Return the (x, y) coordinate for the center point of the cell that contains the specified text.  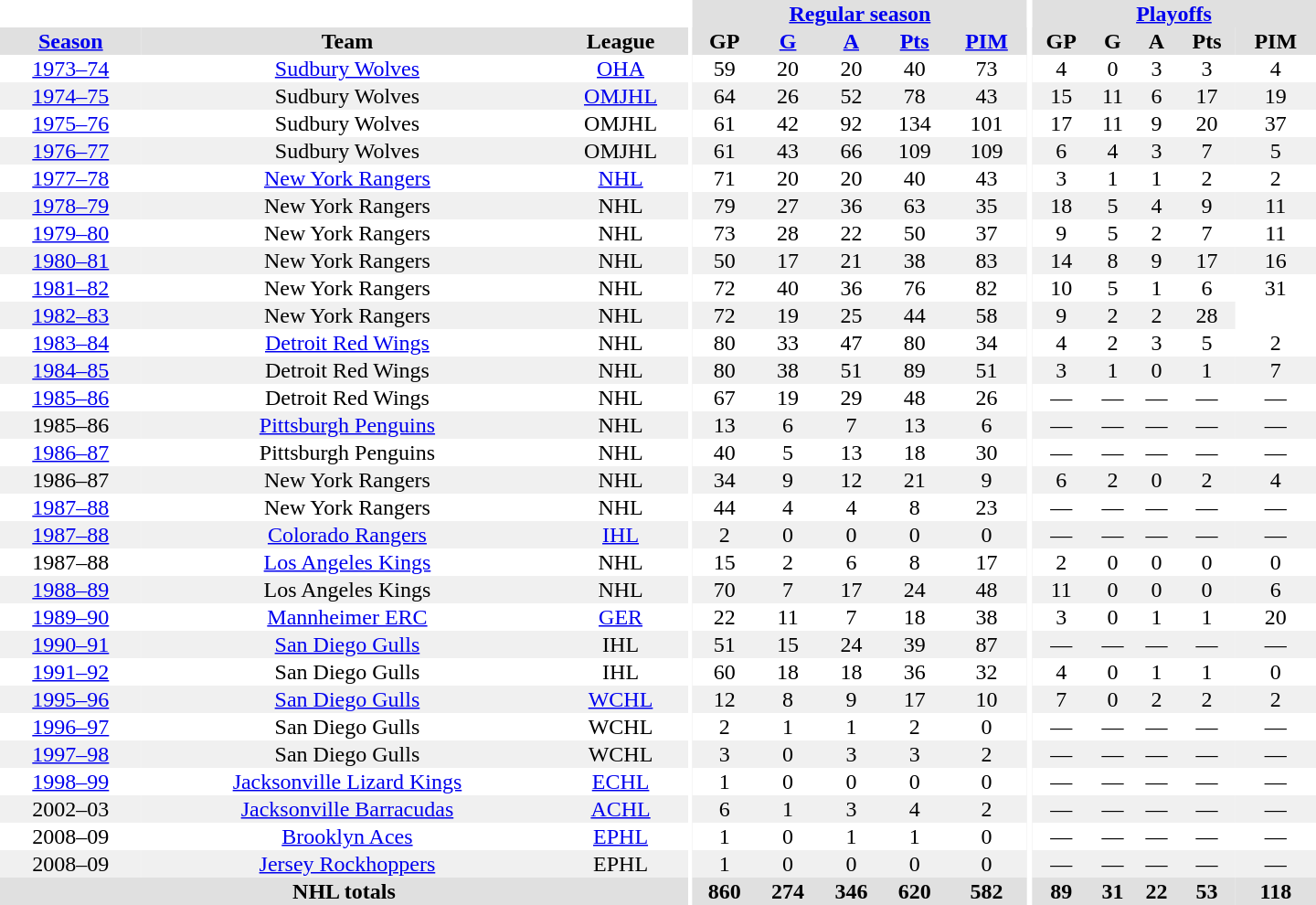
118 (1276, 891)
1977–78 (71, 178)
League (621, 41)
83 (986, 261)
30 (986, 452)
35 (986, 206)
82 (986, 288)
620 (914, 891)
78 (914, 96)
Jacksonville Barracudas (347, 809)
1973–74 (71, 69)
64 (724, 96)
Jacksonville Lizard Kings (347, 782)
39 (914, 644)
101 (986, 123)
1989–90 (71, 617)
58 (986, 315)
63 (914, 206)
Regular season (859, 14)
79 (724, 206)
29 (852, 398)
2002–03 (71, 809)
Brooklyn Aces (347, 836)
1996–97 (71, 727)
27 (788, 206)
66 (852, 151)
70 (724, 590)
1997–98 (71, 754)
1990–91 (71, 644)
53 (1206, 891)
Mannheimer ERC (347, 617)
1995–96 (71, 699)
1982–83 (71, 315)
GER (621, 617)
134 (914, 123)
1981–82 (71, 288)
59 (724, 69)
1976–77 (71, 151)
NHL totals (344, 891)
Playoffs (1173, 14)
87 (986, 644)
47 (852, 343)
1991–92 (71, 672)
42 (788, 123)
23 (986, 507)
1979–80 (71, 233)
1988–89 (71, 590)
1975–76 (71, 123)
71 (724, 178)
92 (852, 123)
346 (852, 891)
1980–81 (71, 261)
1984–85 (71, 370)
1974–75 (71, 96)
14 (1062, 261)
16 (1276, 261)
Team (347, 41)
1983–84 (71, 343)
Colorado Rangers (347, 535)
32 (986, 672)
ACHL (621, 809)
76 (914, 288)
OHA (621, 69)
1998–99 (71, 782)
Jersey Rockhoppers (347, 864)
582 (986, 891)
274 (788, 891)
25 (852, 315)
60 (724, 672)
52 (852, 96)
1978–79 (71, 206)
Season (71, 41)
ECHL (621, 782)
33 (788, 343)
67 (724, 398)
860 (724, 891)
